Output the [x, y] coordinate of the center of the cell containing the given text.  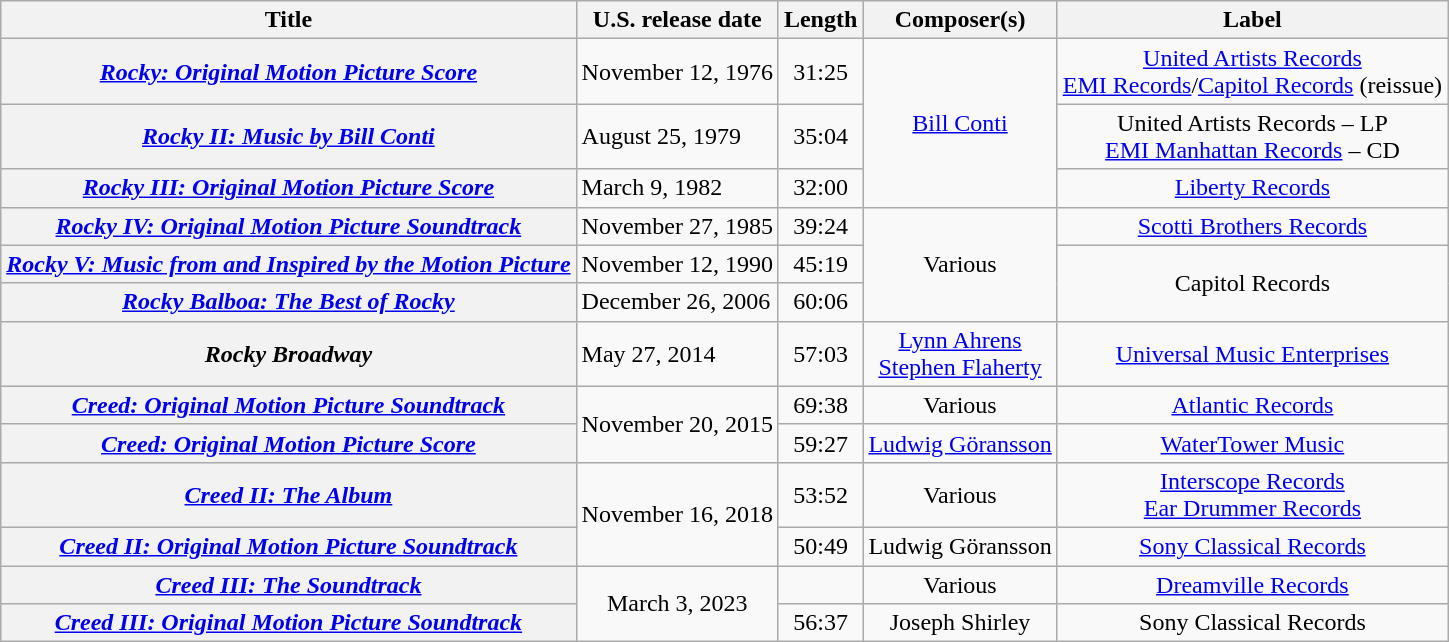
November 16, 2018 [677, 514]
Rocky Broadway [288, 354]
November 27, 1985 [677, 226]
Liberty Records [1252, 188]
31:25 [820, 72]
35:04 [820, 136]
WaterTower Music [1252, 443]
March 9, 1982 [677, 188]
56:37 [820, 623]
Creed II: Original Motion Picture Soundtrack [288, 546]
57:03 [820, 354]
Rocky: Original Motion Picture Score [288, 72]
May 27, 2014 [677, 354]
Rocky V: Music from and Inspired by the Motion Picture [288, 264]
Lynn AhrensStephen Flaherty [960, 354]
United Artists RecordsEMI Records/Capitol Records (reissue) [1252, 72]
Rocky II: Music by Bill Conti [288, 136]
Rocky III: Original Motion Picture Score [288, 188]
Scotti Brothers Records [1252, 226]
32:00 [820, 188]
Creed II: The Album [288, 494]
Creed III: Original Motion Picture Soundtrack [288, 623]
Bill Conti [960, 123]
December 26, 2006 [677, 302]
United Artists Records – LPEMI Manhattan Records – CD [1252, 136]
Composer(s) [960, 20]
Rocky Balboa: The Best of Rocky [288, 302]
Interscope RecordsEar Drummer Records [1252, 494]
Capitol Records [1252, 283]
53:52 [820, 494]
Title [288, 20]
39:24 [820, 226]
Dreamville Records [1252, 585]
March 3, 2023 [677, 604]
Creed III: The Soundtrack [288, 585]
November 20, 2015 [677, 424]
60:06 [820, 302]
Creed: Original Motion Picture Score [288, 443]
U.S. release date [677, 20]
59:27 [820, 443]
November 12, 1990 [677, 264]
Label [1252, 20]
45:19 [820, 264]
August 25, 1979 [677, 136]
69:38 [820, 405]
Universal Music Enterprises [1252, 354]
50:49 [820, 546]
Atlantic Records [1252, 405]
November 12, 1976 [677, 72]
Length [820, 20]
Creed: Original Motion Picture Soundtrack [288, 405]
Joseph Shirley [960, 623]
Rocky IV: Original Motion Picture Soundtrack [288, 226]
